Return (x, y) of the center of cell containing provided text 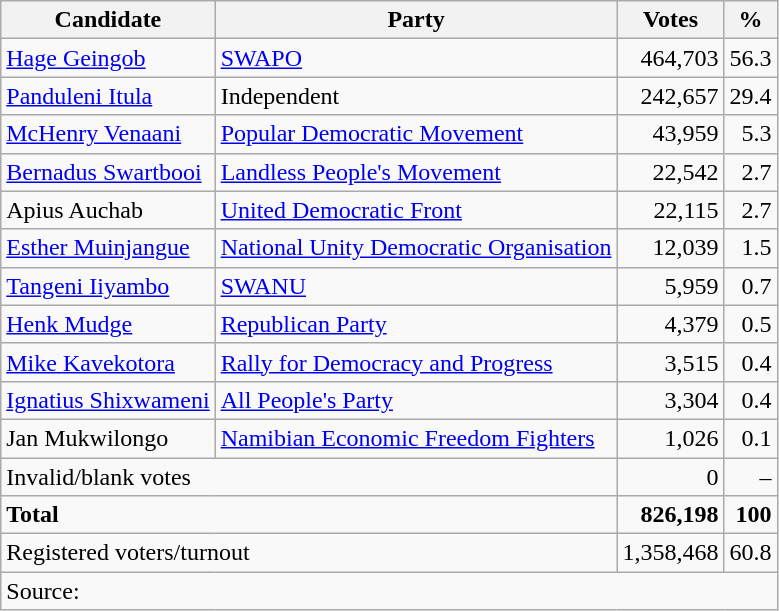
All People's Party (416, 400)
Apius Auchab (108, 210)
Landless People's Movement (416, 172)
Ignatius Shixwameni (108, 400)
242,657 (670, 96)
43,959 (670, 134)
Candidate (108, 20)
22,542 (670, 172)
5,959 (670, 286)
SWAPO (416, 58)
1.5 (750, 248)
12,039 (670, 248)
Republican Party (416, 324)
Votes (670, 20)
Panduleni Itula (108, 96)
3,515 (670, 362)
Jan Mukwilongo (108, 438)
0 (670, 477)
Party (416, 20)
0.5 (750, 324)
Esther Muinjangue (108, 248)
Independent (416, 96)
826,198 (670, 515)
Source: (389, 591)
56.3 (750, 58)
464,703 (670, 58)
0.1 (750, 438)
Hage Geingob (108, 58)
100 (750, 515)
1,358,468 (670, 553)
22,115 (670, 210)
60.8 (750, 553)
National Unity Democratic Organisation (416, 248)
Bernadus Swartbooi (108, 172)
Total (309, 515)
5.3 (750, 134)
Henk Mudge (108, 324)
29.4 (750, 96)
Namibian Economic Freedom Fighters (416, 438)
United Democratic Front (416, 210)
Invalid/blank votes (309, 477)
Mike Kavekotora (108, 362)
4,379 (670, 324)
1,026 (670, 438)
McHenry Venaani (108, 134)
– (750, 477)
% (750, 20)
Registered voters/turnout (309, 553)
Rally for Democracy and Progress (416, 362)
Tangeni Iiyambo (108, 286)
SWANU (416, 286)
0.7 (750, 286)
Popular Democratic Movement (416, 134)
3,304 (670, 400)
